Extract the [X, Y] coordinate from the center of the cell holding the provided text.  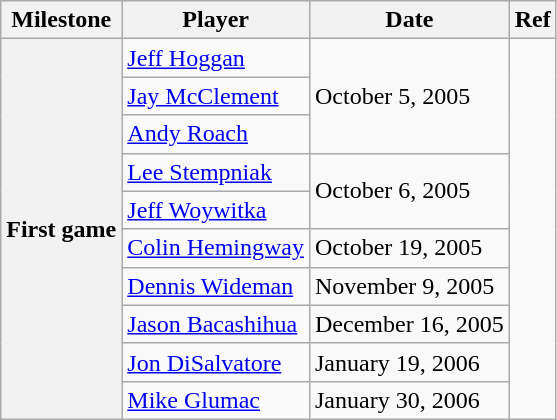
Colin Hemingway [216, 248]
October 5, 2005 [409, 96]
Player [216, 20]
Jason Bacashihua [216, 324]
Ref [532, 20]
January 30, 2006 [409, 400]
January 19, 2006 [409, 362]
November 9, 2005 [409, 286]
Jeff Woywitka [216, 210]
Jon DiSalvatore [216, 362]
First game [62, 230]
Lee Stempniak [216, 172]
Milestone [62, 20]
October 6, 2005 [409, 191]
October 19, 2005 [409, 248]
Andy Roach [216, 134]
Jay McClement [216, 96]
Date [409, 20]
December 16, 2005 [409, 324]
Mike Glumac [216, 400]
Dennis Wideman [216, 286]
Jeff Hoggan [216, 58]
